From the cell containing the given text, extract its center point as [x, y] coordinate. 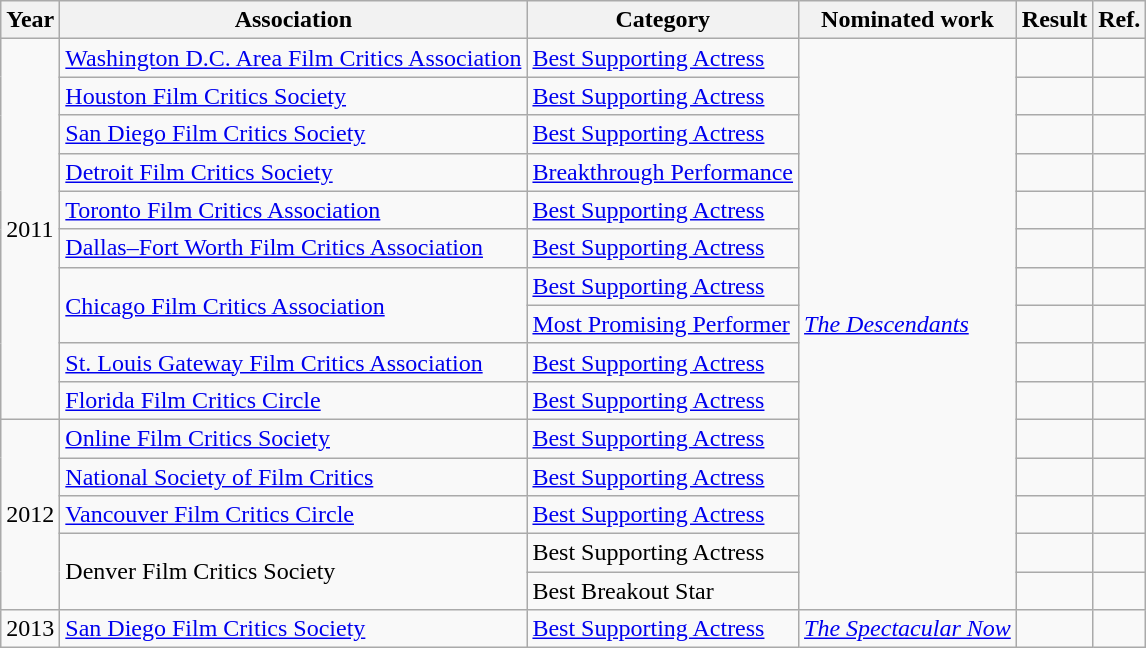
Year [30, 20]
Online Film Critics Society [294, 438]
Vancouver Film Critics Circle [294, 515]
Washington D.C. Area Film Critics Association [294, 58]
2013 [30, 629]
Breakthrough Performance [663, 172]
Detroit Film Critics Society [294, 172]
2011 [30, 230]
Association [294, 20]
Dallas–Fort Worth Film Critics Association [294, 248]
The Descendants [908, 324]
Toronto Film Critics Association [294, 210]
The Spectacular Now [908, 629]
Florida Film Critics Circle [294, 400]
St. Louis Gateway Film Critics Association [294, 362]
Denver Film Critics Society [294, 572]
National Society of Film Critics [294, 477]
2012 [30, 514]
Chicago Film Critics Association [294, 305]
Ref. [1120, 20]
Result [1054, 20]
Most Promising Performer [663, 324]
Nominated work [908, 20]
Best Breakout Star [663, 591]
Category [663, 20]
Houston Film Critics Society [294, 96]
